Capture the cell that displays the provided text and extract its (X, Y) central coordinate. 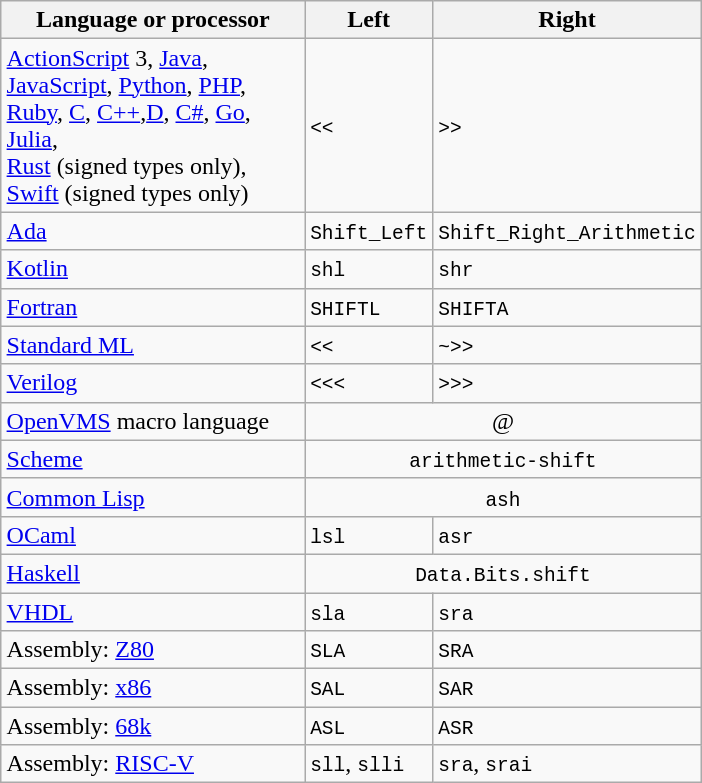
SHIFTL (369, 307)
asr (568, 535)
VHDL (153, 611)
Shift_Right_Arithmetic (568, 231)
>>> (568, 383)
Assembly: 68k (153, 726)
ASR (568, 726)
ASL (369, 726)
shl (369, 269)
Fortran (153, 307)
SRA (568, 650)
Language or processor (153, 20)
~>> (568, 345)
arithmetic-shift (504, 459)
Common Lisp (153, 497)
lsl (369, 535)
Kotlin (153, 269)
OCaml (153, 535)
Haskell (153, 573)
Shift_Left (369, 231)
Assembly: Z80 (153, 650)
Right (568, 20)
Standard ML (153, 345)
SLA (369, 650)
Ada (153, 231)
<<< (369, 383)
shr (568, 269)
ash (504, 497)
sra (568, 611)
@ (504, 421)
ActionScript 3, Java, JavaScript, Python, PHP, Ruby, C, C++,D, C#, Go, Julia,Rust (signed types only),Swift (signed types only) (153, 126)
OpenVMS macro language (153, 421)
Assembly: x86 (153, 688)
SAR (568, 688)
sra, srai (568, 764)
Verilog (153, 383)
SAL (369, 688)
>> (568, 126)
Data.Bits.shift (504, 573)
SHIFTA (568, 307)
Assembly: RISC-V (153, 764)
sll, slli (369, 764)
Left (369, 20)
Scheme (153, 459)
sla (369, 611)
